Search for the cell housing the specified text and yield its (X, Y) center coordinate. 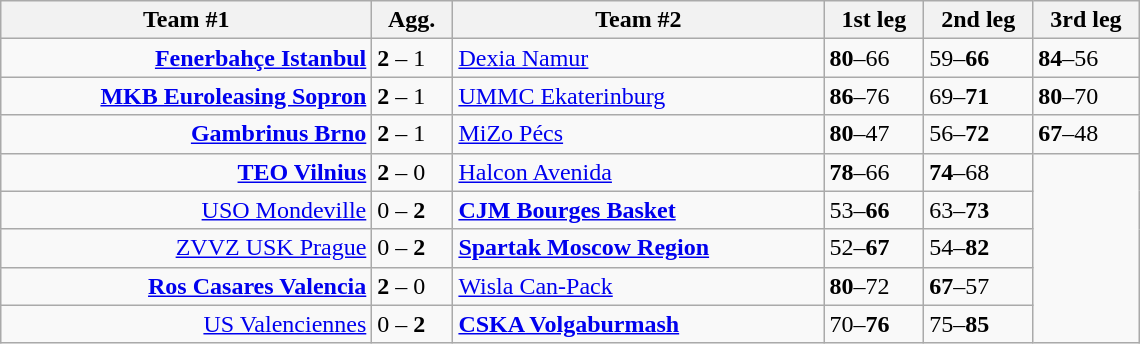
80–47 (874, 134)
US Valenciennes (186, 324)
Team #2 (638, 20)
MiZo Pécs (638, 134)
70–76 (874, 324)
59–66 (978, 58)
69–71 (978, 96)
78–66 (874, 172)
67–57 (978, 286)
74–68 (978, 172)
3rd leg (1086, 20)
Ros Casares Valencia (186, 286)
Dexia Namur (638, 58)
56–72 (978, 134)
UMMC Ekaterinburg (638, 96)
80–70 (1086, 96)
80–72 (874, 286)
ZVVZ USK Prague (186, 248)
80–66 (874, 58)
63–73 (978, 210)
52–67 (874, 248)
TEO Vilnius (186, 172)
86–76 (874, 96)
2nd leg (978, 20)
Agg. (412, 20)
Spartak Moscow Region (638, 248)
54–82 (978, 248)
Gambrinus Brno (186, 134)
MKB Euroleasing Sopron (186, 96)
1st leg (874, 20)
Halcon Avenida (638, 172)
USO Mondeville (186, 210)
CJM Bourges Basket (638, 210)
Wisla Can-Pack (638, 286)
Team #1 (186, 20)
Fenerbahçe Istanbul (186, 58)
53–66 (874, 210)
67–48 (1086, 134)
75–85 (978, 324)
CSKA Volgaburmash (638, 324)
84–56 (1086, 58)
